Provide the (x, y) coordinate of the cell's center where the given text is located.  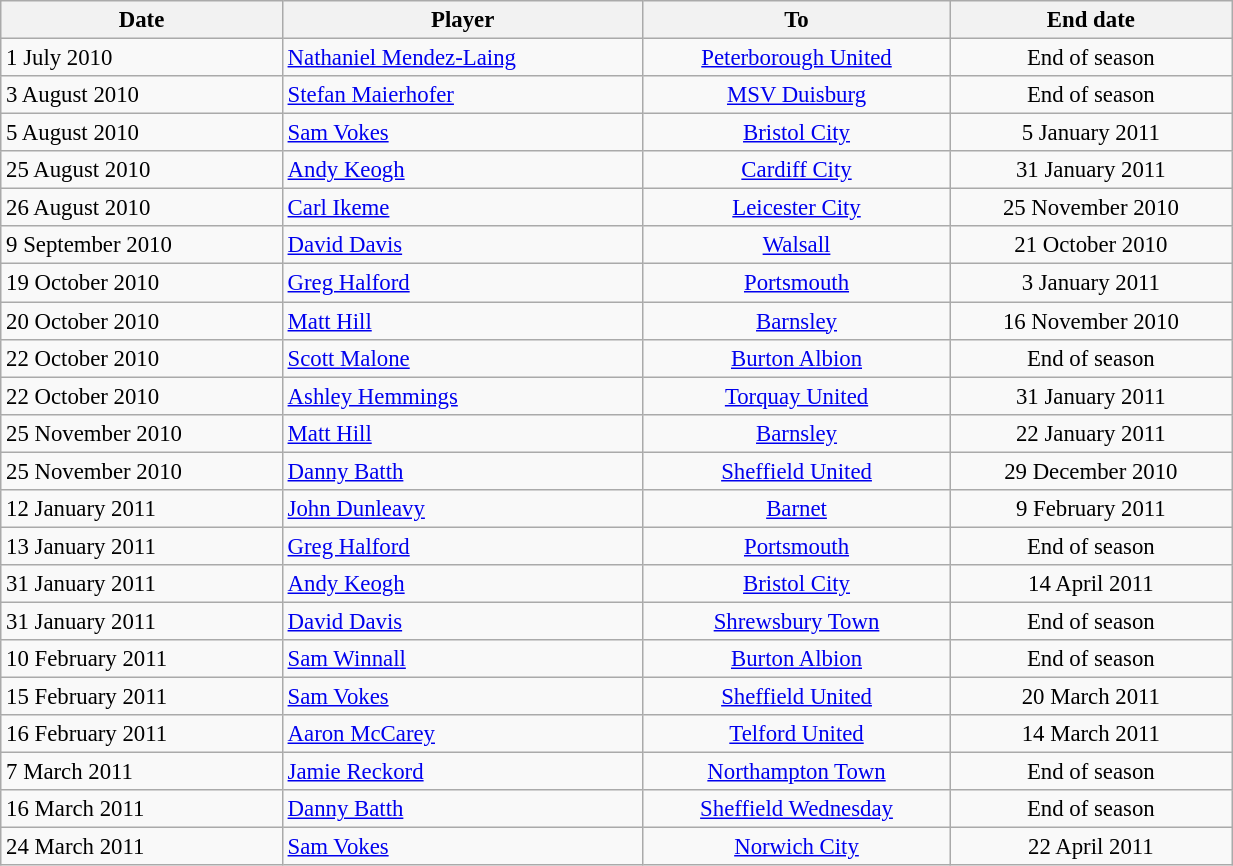
5 August 2010 (142, 133)
1 July 2010 (142, 58)
3 August 2010 (142, 95)
Barnet (796, 509)
To (796, 20)
22 January 2011 (1091, 433)
Aaron McCarey (462, 734)
Date (142, 20)
John Dunleavy (462, 509)
Jamie Reckord (462, 772)
14 March 2011 (1091, 734)
Torquay United (796, 396)
10 February 2011 (142, 659)
Ashley Hemmings (462, 396)
20 March 2011 (1091, 697)
MSV Duisburg (796, 95)
Northampton Town (796, 772)
16 February 2011 (142, 734)
21 October 2010 (1091, 245)
16 March 2011 (142, 809)
9 September 2010 (142, 245)
3 January 2011 (1091, 283)
Peterborough United (796, 58)
24 March 2011 (142, 847)
Nathaniel Mendez-Laing (462, 58)
25 August 2010 (142, 170)
14 April 2011 (1091, 584)
12 January 2011 (142, 509)
9 February 2011 (1091, 509)
Sam Winnall (462, 659)
Cardiff City (796, 170)
Shrewsbury Town (796, 621)
20 October 2010 (142, 321)
16 November 2010 (1091, 321)
5 January 2011 (1091, 133)
Telford United (796, 734)
Stefan Maierhofer (462, 95)
Carl Ikeme (462, 208)
15 February 2011 (142, 697)
7 March 2011 (142, 772)
Norwich City (796, 847)
13 January 2011 (142, 546)
19 October 2010 (142, 283)
22 April 2011 (1091, 847)
26 August 2010 (142, 208)
End date (1091, 20)
Sheffield Wednesday (796, 809)
Walsall (796, 245)
Leicester City (796, 208)
Scott Malone (462, 358)
29 December 2010 (1091, 471)
Player (462, 20)
